Output the (x, y) coordinate of the center of the cell containing the given text.  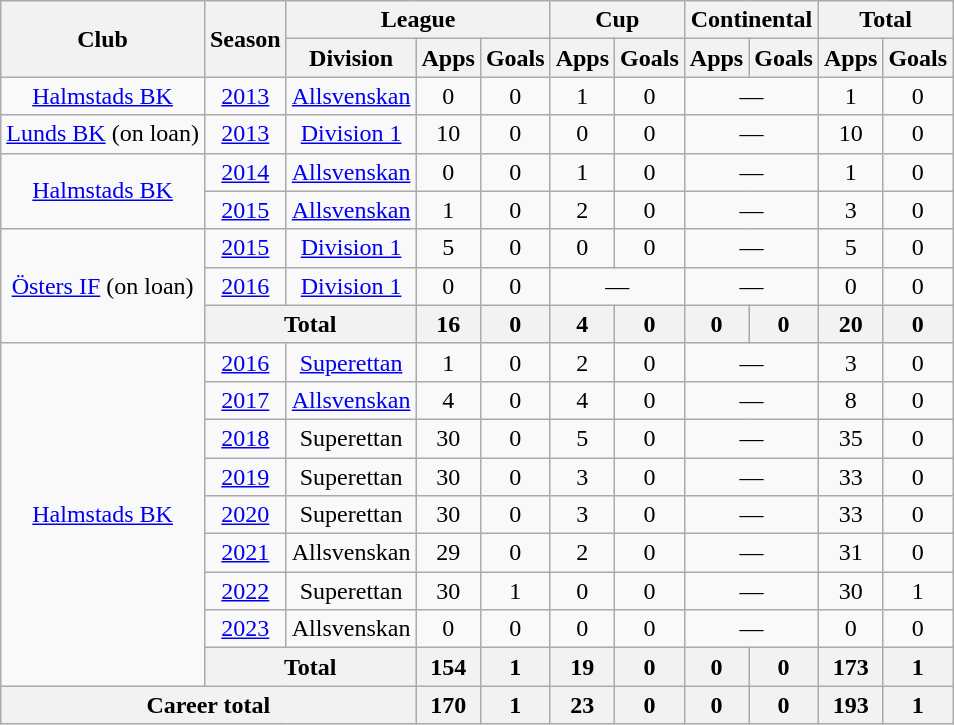
193 (850, 705)
29 (448, 553)
2023 (245, 629)
2021 (245, 553)
Lunds BK (on loan) (103, 134)
8 (850, 400)
Cup (617, 20)
20 (850, 324)
Career total (208, 705)
170 (448, 705)
35 (850, 438)
2014 (245, 172)
Season (245, 39)
2022 (245, 591)
154 (448, 667)
31 (850, 553)
2018 (245, 438)
League (418, 20)
2020 (245, 515)
Club (103, 39)
Division (351, 58)
Östers IF (on loan) (103, 286)
16 (448, 324)
173 (850, 667)
2017 (245, 400)
19 (582, 667)
2019 (245, 477)
Continental (751, 20)
23 (582, 705)
